Identify which cell holds the provided text, then report its [X, Y] central coordinate. 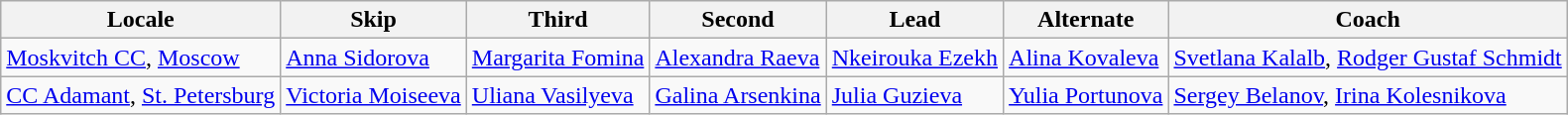
Skip [374, 20]
Moskvitch CC, Moscow [141, 57]
Locale [141, 20]
Anna Sidorova [374, 57]
Alexandra Raeva [738, 57]
Alternate [1086, 20]
Julia Guzieva [914, 95]
Svetlana Kalalb, Rodger Gustaf Schmidt [1368, 57]
Alina Kovaleva [1086, 57]
Margarita Fomina [557, 57]
CC Adamant, St. Petersburg [141, 95]
Victoria Moiseeva [374, 95]
Yulia Portunova [1086, 95]
Uliana Vasilyeva [557, 95]
Galina Arsenkina [738, 95]
Lead [914, 20]
Coach [1368, 20]
Sergey Belanov, Irina Kolesnikova [1368, 95]
Third [557, 20]
Nkeirouka Ezekh [914, 57]
Second [738, 20]
